Provide the [x, y] coordinate of the cell's center where the given text is located.  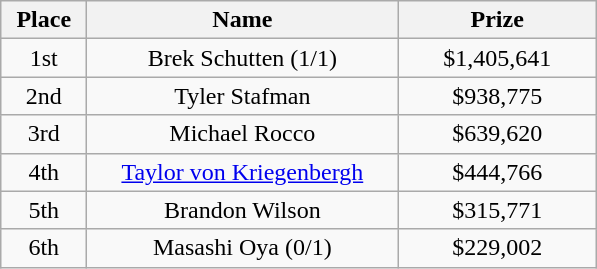
3rd [44, 134]
Tyler Stafman [242, 96]
4th [44, 172]
Brandon Wilson [242, 210]
Name [242, 20]
2nd [44, 96]
$639,620 [498, 134]
$229,002 [498, 248]
$444,766 [498, 172]
1st [44, 58]
$938,775 [498, 96]
Taylor von Kriegenbergh [242, 172]
Michael Rocco [242, 134]
5th [44, 210]
6th [44, 248]
Place [44, 20]
$1,405,641 [498, 58]
Prize [498, 20]
$315,771 [498, 210]
Brek Schutten (1/1) [242, 58]
Masashi Oya (0/1) [242, 248]
